Scan for the cell matching the given text and deliver its (X, Y) coordinate at center. 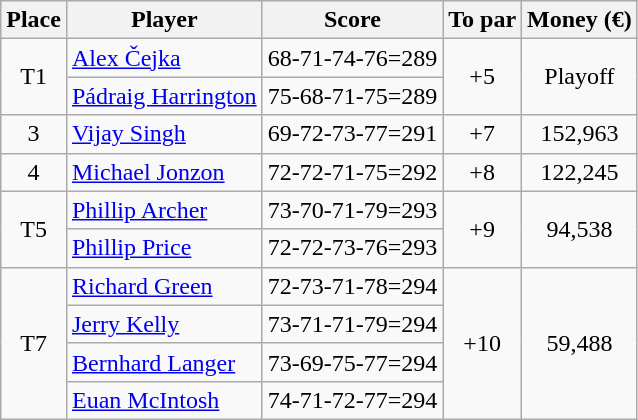
Place (34, 20)
94,538 (580, 229)
+10 (482, 343)
73-70-71-79=293 (352, 210)
+8 (482, 172)
Richard Green (164, 286)
Score (352, 20)
69-72-73-77=291 (352, 134)
72-73-71-78=294 (352, 286)
152,963 (580, 134)
Money (€) (580, 20)
To par (482, 20)
Euan McIntosh (164, 400)
72-72-71-75=292 (352, 172)
T1 (34, 77)
Phillip Archer (164, 210)
4 (34, 172)
59,488 (580, 343)
122,245 (580, 172)
Vijay Singh (164, 134)
72-72-73-76=293 (352, 248)
Bernhard Langer (164, 362)
Michael Jonzon (164, 172)
T7 (34, 343)
Jerry Kelly (164, 324)
Phillip Price (164, 248)
Pádraig Harrington (164, 96)
Player (164, 20)
T5 (34, 229)
74-71-72-77=294 (352, 400)
73-69-75-77=294 (352, 362)
73-71-71-79=294 (352, 324)
+5 (482, 77)
+7 (482, 134)
3 (34, 134)
+9 (482, 229)
68-71-74-76=289 (352, 58)
75-68-71-75=289 (352, 96)
Alex Čejka (164, 58)
Playoff (580, 77)
